Return [X, Y] of the center of cell containing provided text 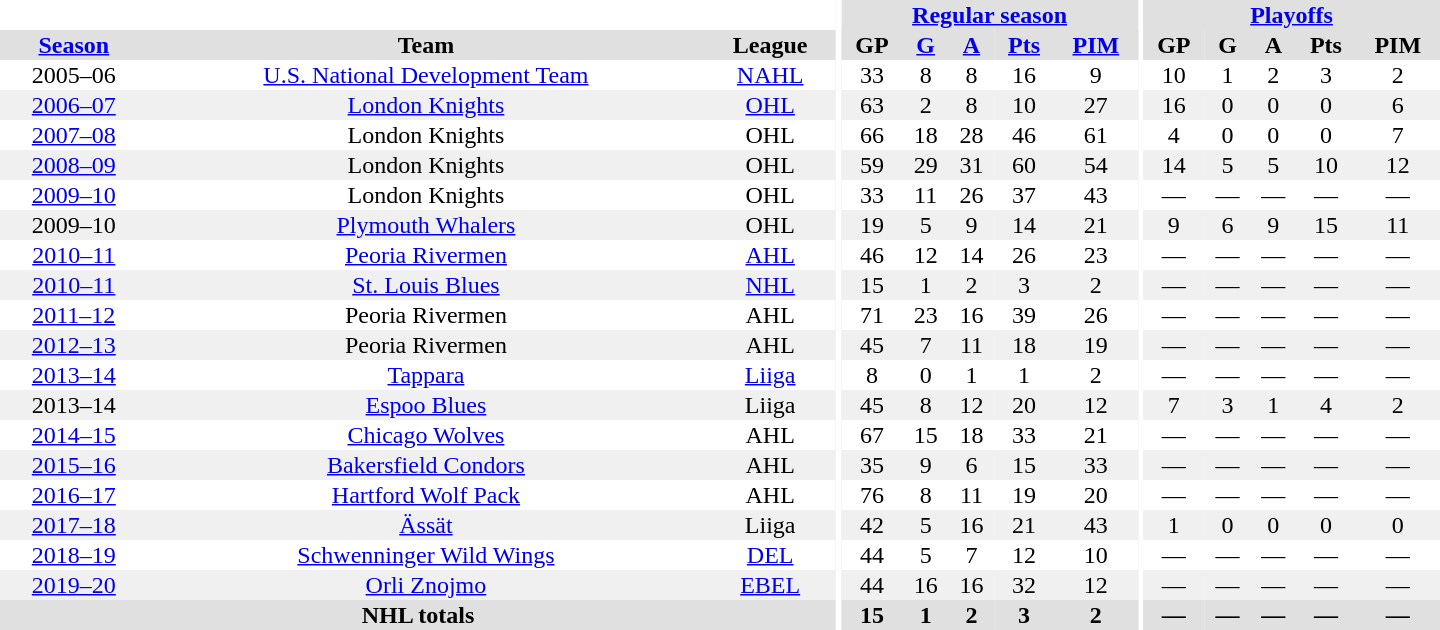
2014–15 [74, 435]
2007–08 [74, 135]
Chicago Wolves [426, 435]
2011–12 [74, 315]
60 [1024, 165]
2015–16 [74, 465]
63 [872, 105]
39 [1024, 315]
Schwenninger Wild Wings [426, 555]
St. Louis Blues [426, 285]
71 [872, 315]
61 [1096, 135]
54 [1096, 165]
NAHL [770, 75]
Bakersfield Condors [426, 465]
2012–13 [74, 345]
DEL [770, 555]
Orli Znojmo [426, 585]
42 [872, 525]
32 [1024, 585]
35 [872, 465]
67 [872, 435]
Ässät [426, 525]
31 [972, 165]
Plymouth Whalers [426, 225]
76 [872, 495]
Espoo Blues [426, 405]
2016–17 [74, 495]
League [770, 45]
29 [926, 165]
27 [1096, 105]
2018–19 [74, 555]
2005–06 [74, 75]
2019–20 [74, 585]
Regular season [990, 15]
2017–18 [74, 525]
Playoffs [1292, 15]
66 [872, 135]
37 [1024, 195]
59 [872, 165]
EBEL [770, 585]
2006–07 [74, 105]
28 [972, 135]
Team [426, 45]
2008–09 [74, 165]
NHL [770, 285]
NHL totals [418, 615]
U.S. National Development Team [426, 75]
Hartford Wolf Pack [426, 495]
Tappara [426, 375]
Season [74, 45]
